Locate the cell with the specified text and output its [x, y] center coordinate. 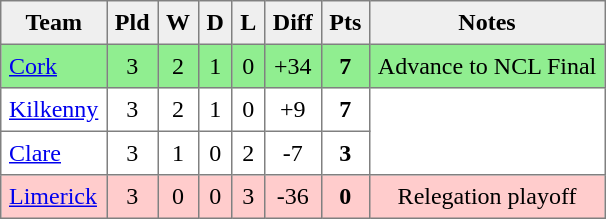
Kilkenny [54, 110]
Team [54, 23]
D [215, 23]
-36 [293, 197]
-7 [293, 153]
Notes [488, 23]
Pts [345, 23]
L [248, 23]
+9 [293, 110]
W [178, 23]
Pld [132, 23]
Limerick [54, 197]
Relegation playoff [488, 197]
+34 [293, 66]
Clare [54, 153]
Cork [54, 66]
Diff [293, 23]
Advance to NCL Final [488, 66]
